From the cell containing the given text, extract its center point as (X, Y) coordinate. 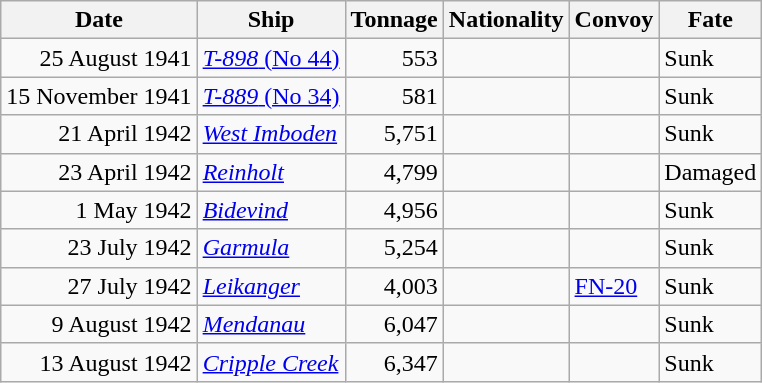
13 August 1942 (99, 362)
6,047 (394, 324)
23 July 1942 (99, 248)
25 August 1941 (99, 58)
553 (394, 58)
1 May 1942 (99, 210)
6,347 (394, 362)
Convoy (614, 20)
15 November 1941 (99, 96)
4,003 (394, 286)
T-889 (No 34) (271, 96)
21 April 1942 (99, 134)
Fate (710, 20)
27 July 1942 (99, 286)
581 (394, 96)
5,751 (394, 134)
Nationality (506, 20)
FN-20 (614, 286)
4,799 (394, 172)
T-898 (No 44) (271, 58)
Leikanger (271, 286)
Tonnage (394, 20)
Cripple Creek (271, 362)
5,254 (394, 248)
Reinholt (271, 172)
Garmula (271, 248)
9 August 1942 (99, 324)
Damaged (710, 172)
Ship (271, 20)
4,956 (394, 210)
West Imboden (271, 134)
Mendanau (271, 324)
Bidevind (271, 210)
23 April 1942 (99, 172)
Date (99, 20)
